For the text-containing cell, return its midpoint in [x, y] coordinate format. 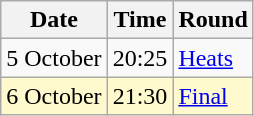
6 October [54, 96]
Date [54, 20]
5 October [54, 58]
Final [213, 96]
Time [140, 20]
21:30 [140, 96]
20:25 [140, 58]
Heats [213, 58]
Round [213, 20]
